Provide the (X, Y) coordinate of the cell's center where the given text is located.  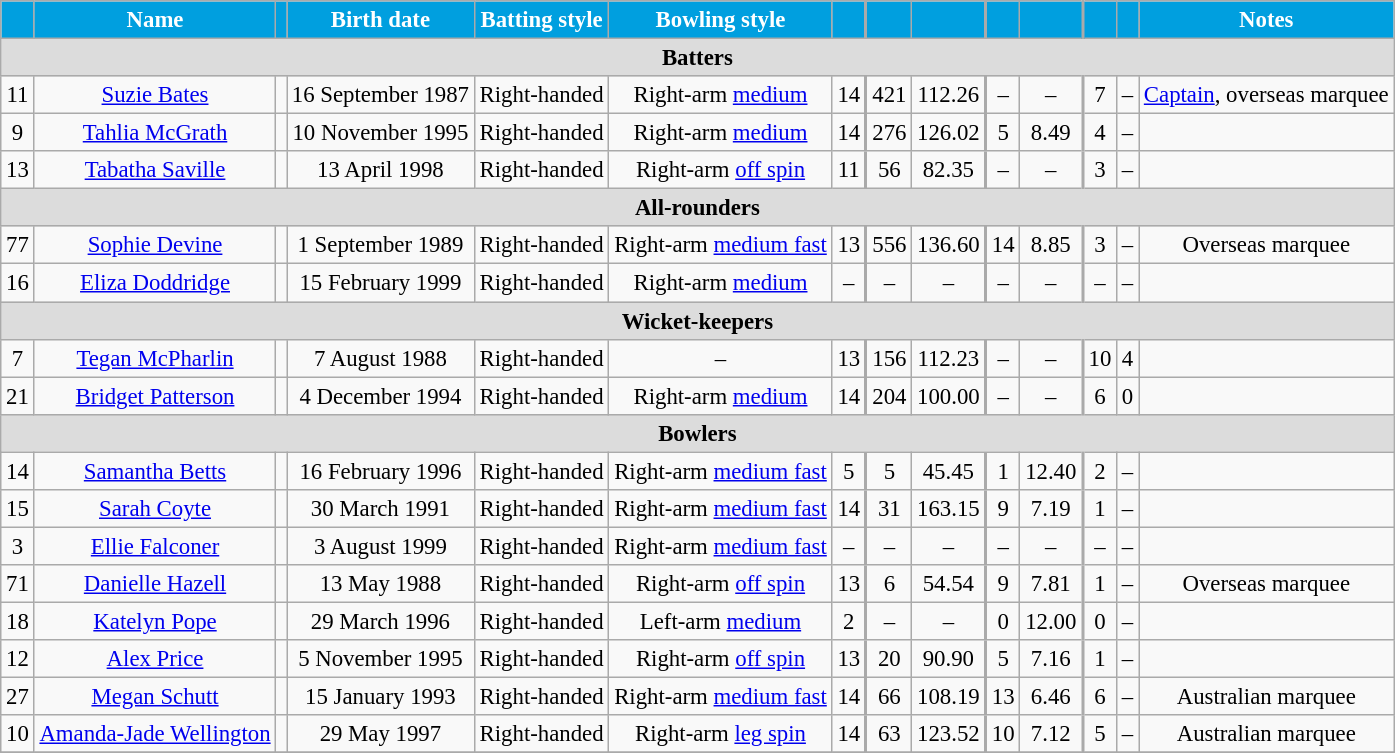
Tegan McPharlin (155, 358)
4 December 1994 (381, 396)
Notes (1266, 20)
Katelyn Pope (155, 621)
77 (18, 245)
12.00 (1052, 621)
Left-arm medium (720, 621)
7.16 (1052, 659)
56 (889, 170)
Suzie Bates (155, 95)
204 (889, 396)
10 November 1995 (381, 133)
15 (18, 509)
20 (889, 659)
Batting style (542, 20)
5 November 1995 (381, 659)
108.19 (949, 697)
Bridget Patterson (155, 396)
7.19 (1052, 509)
15 February 1999 (381, 283)
16 (18, 283)
7.12 (1052, 734)
31 (889, 509)
Eliza Doddridge (155, 283)
Birth date (381, 20)
Amanda-Jade Wellington (155, 734)
112.26 (949, 95)
Name (155, 20)
30 March 1991 (381, 509)
Alex Price (155, 659)
7.81 (1052, 584)
71 (18, 584)
421 (889, 95)
All-rounders (698, 208)
Captain, overseas marquee (1266, 95)
29 March 1996 (381, 621)
63 (889, 734)
Right-arm leg spin (720, 734)
54.54 (949, 584)
7 August 1988 (381, 358)
16 September 1987 (381, 95)
Tahlia McGrath (155, 133)
100.00 (949, 396)
Megan Schutt (155, 697)
3 August 1999 (381, 546)
90.90 (949, 659)
Ellie Falconer (155, 546)
27 (18, 697)
45.45 (949, 471)
15 January 1993 (381, 697)
Bowling style (720, 20)
Samantha Betts (155, 471)
8.85 (1052, 245)
12.40 (1052, 471)
1 September 1989 (381, 245)
18 (18, 621)
Sophie Devine (155, 245)
Batters (698, 58)
Sarah Coyte (155, 509)
112.23 (949, 358)
Wicket-keepers (698, 321)
6.46 (1052, 697)
126.02 (949, 133)
163.15 (949, 509)
16 February 1996 (381, 471)
Tabatha Saville (155, 170)
82.35 (949, 170)
276 (889, 133)
156 (889, 358)
Bowlers (698, 433)
Danielle Hazell (155, 584)
136.60 (949, 245)
21 (18, 396)
556 (889, 245)
29 May 1997 (381, 734)
123.52 (949, 734)
66 (889, 697)
13 April 1998 (381, 170)
12 (18, 659)
13 May 1988 (381, 584)
8.49 (1052, 133)
